Capture the cell that displays the provided text and extract its [X, Y] central coordinate. 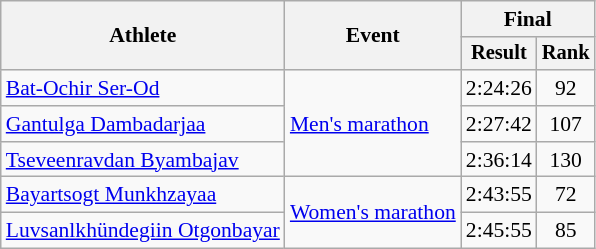
Tseveenravdan Byambajav [143, 160]
72 [566, 195]
Athlete [143, 36]
Event [373, 36]
2:45:55 [499, 231]
Women's marathon [373, 212]
2:24:26 [499, 88]
Gantulga Dambadarjaa [143, 124]
2:27:42 [499, 124]
Bayartsogt Munkhzayaa [143, 195]
Rank [566, 54]
Luvsanlkhündegiin Otgonbayar [143, 231]
130 [566, 160]
2:43:55 [499, 195]
92 [566, 88]
2:36:14 [499, 160]
Final [528, 19]
107 [566, 124]
Men's marathon [373, 124]
85 [566, 231]
Bat-Ochir Ser-Od [143, 88]
Result [499, 54]
